Determine the (X, Y) coordinate at the center of the cell enclosing the given text.  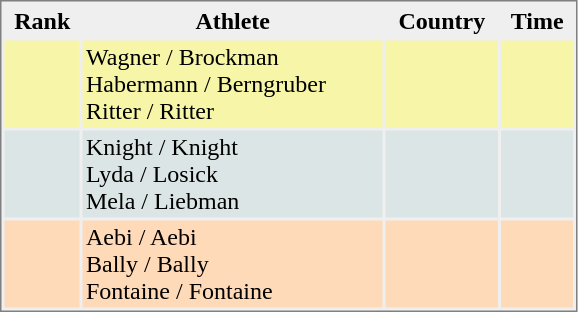
Knight / KnightLyda / LosickMela / Liebman (232, 174)
Time (537, 20)
Country (442, 20)
Aebi / AebiBally / BallyFontaine / Fontaine (232, 264)
Wagner / BrockmanHabermann / BerngruberRitter / Ritter (232, 84)
Athlete (232, 20)
Rank (42, 20)
